Return [X, Y] of the center of cell containing provided text 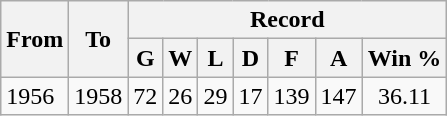
147 [338, 96]
G [146, 58]
L [216, 58]
1956 [35, 96]
26 [180, 96]
36.11 [404, 96]
D [250, 58]
Record [288, 20]
To [98, 39]
F [292, 58]
A [338, 58]
From [35, 39]
72 [146, 96]
1958 [98, 96]
29 [216, 96]
139 [292, 96]
17 [250, 96]
Win % [404, 58]
W [180, 58]
